For the text-containing cell, return its midpoint in (X, Y) coordinate format. 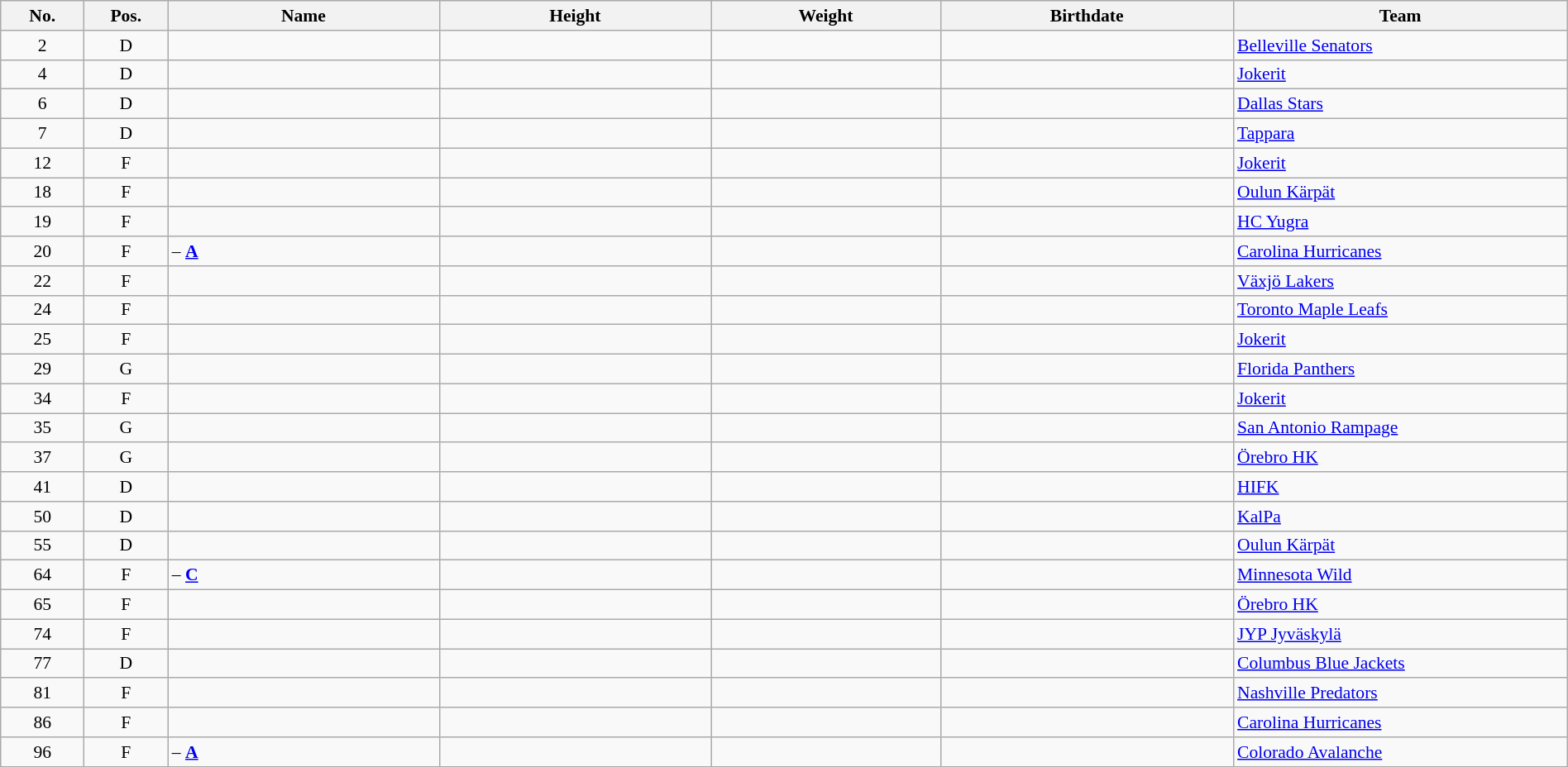
18 (43, 193)
50 (43, 517)
74 (43, 634)
6 (43, 104)
Team (1400, 16)
HC Yugra (1400, 222)
25 (43, 340)
41 (43, 487)
4 (43, 74)
37 (43, 458)
86 (43, 722)
Pos. (126, 16)
Name (304, 16)
Tappara (1400, 134)
7 (43, 134)
No. (43, 16)
65 (43, 605)
Toronto Maple Leafs (1400, 310)
81 (43, 693)
22 (43, 281)
12 (43, 163)
96 (43, 752)
Florida Panthers (1400, 369)
35 (43, 428)
KalPa (1400, 517)
Height (575, 16)
– C (304, 575)
34 (43, 398)
2 (43, 45)
Växjö Lakers (1400, 281)
Belleville Senators (1400, 45)
24 (43, 310)
77 (43, 664)
55 (43, 545)
29 (43, 369)
Birthdate (1087, 16)
20 (43, 251)
Columbus Blue Jackets (1400, 664)
64 (43, 575)
Weight (826, 16)
San Antonio Rampage (1400, 428)
Colorado Avalanche (1400, 752)
JYP Jyväskylä (1400, 634)
19 (43, 222)
Dallas Stars (1400, 104)
HIFK (1400, 487)
Minnesota Wild (1400, 575)
Nashville Predators (1400, 693)
